Capture the cell that displays the provided text and extract its (x, y) central coordinate. 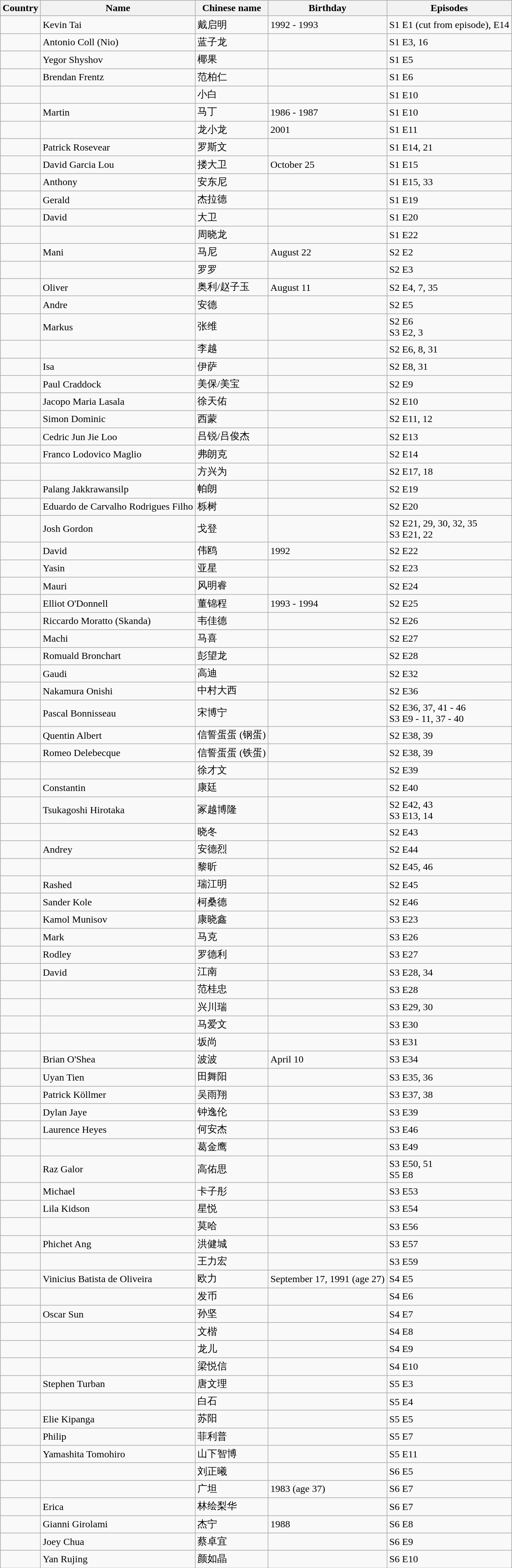
S1 E14, 21 (449, 147)
马尼 (232, 253)
帕朗 (232, 489)
S2 E25 (449, 604)
S2 E21, 29, 30, 32, 35S3 E21, 22 (449, 529)
S3 E26 (449, 937)
S2 E36, 37, 41 - 46S3 E9 - 11, 37 - 40 (449, 713)
Gianni Girolami (118, 1524)
兴川瑞 (232, 1007)
高佑思 (232, 1169)
August 22 (327, 253)
Tsukagoshi Hirotaka (118, 810)
October 25 (327, 165)
S1 E15, 33 (449, 183)
S3 E31 (449, 1042)
唐文理 (232, 1385)
信誓蛋蛋 (钢蛋) (232, 735)
S2 E8, 31 (449, 367)
菲利普 (232, 1436)
S2 E3 (449, 270)
Mani (118, 253)
Vinicius Batista de Oliveira (118, 1279)
苏阳 (232, 1419)
罗罗 (232, 270)
S3 E30 (449, 1025)
David Garcia Lou (118, 165)
S2 E19 (449, 489)
徐天佑 (232, 401)
Gerald (118, 200)
S3 E39 (449, 1112)
S2 E46 (449, 902)
S1 E20 (449, 217)
李越 (232, 349)
S1 E3, 16 (449, 42)
Kamol Munisov (118, 920)
S3 E53 (449, 1191)
Kevin Tai (118, 25)
吕锐/吕俊杰 (232, 437)
欧力 (232, 1279)
冢越博隆 (232, 810)
Raz Galor (118, 1169)
安德烈 (232, 850)
椰果 (232, 60)
江南 (232, 972)
S3 E56 (449, 1227)
1983 (age 37) (327, 1489)
Cedric Jun Jie Loo (118, 437)
S2 E24 (449, 586)
Simon Dominic (118, 420)
2001 (327, 130)
柯桑德 (232, 902)
Yan Rujing (118, 1559)
Yasin (118, 568)
S4 E5 (449, 1279)
S2 E4, 7, 35 (449, 287)
龙儿 (232, 1349)
S1 E11 (449, 130)
Stephen Turban (118, 1385)
范桂忠 (232, 990)
白石 (232, 1402)
广坦 (232, 1489)
S4 E9 (449, 1349)
Franco Lodovico Maglio (118, 454)
S3 E27 (449, 955)
信誓蛋蛋 (铁蛋) (232, 753)
S5 E5 (449, 1419)
S5 E11 (449, 1454)
S2 E45 (449, 884)
Michael (118, 1191)
S1 E5 (449, 60)
S2 E36 (449, 691)
S3 E29, 30 (449, 1007)
Machi (118, 638)
S5 E4 (449, 1402)
S2 E10 (449, 401)
马克 (232, 937)
Erica (118, 1506)
Phichet Ang (118, 1244)
S4 E10 (449, 1366)
搂大卫 (232, 165)
弗朗克 (232, 454)
S3 E59 (449, 1262)
September 17, 1991 (age 27) (327, 1279)
S1 E15 (449, 165)
康晓鑫 (232, 920)
1993 - 1994 (327, 604)
Sander Kole (118, 902)
Antonio Coll (Nio) (118, 42)
S3 E28 (449, 990)
周晓龙 (232, 235)
波波 (232, 1060)
S6 E10 (449, 1559)
何安杰 (232, 1130)
发币 (232, 1297)
Andrey (118, 850)
中村大西 (232, 691)
Constantin (118, 788)
卡子彤 (232, 1191)
Quentin Albert (118, 735)
April 10 (327, 1060)
Mauri (118, 586)
S4 E7 (449, 1314)
范柏仁 (232, 77)
S3 E49 (449, 1148)
S2 E5 (449, 305)
S2 E39 (449, 770)
Josh Gordon (118, 529)
Country (21, 8)
S2 E6S3 E2, 3 (449, 327)
孙坚 (232, 1314)
Philip (118, 1436)
S5 E3 (449, 1385)
莫哈 (232, 1227)
Romuald Bronchart (118, 656)
Isa (118, 367)
田舞阳 (232, 1077)
Rashed (118, 884)
Patrick Köllmer (118, 1095)
S2 E14 (449, 454)
亚星 (232, 568)
S3 E28, 34 (449, 972)
Oscar Sun (118, 1314)
徐才文 (232, 770)
S5 E7 (449, 1436)
洪健城 (232, 1244)
坂尚 (232, 1042)
Patrick Rosevear (118, 147)
1992 (327, 551)
栎树 (232, 507)
S2 E9 (449, 384)
山下智博 (232, 1454)
龙小龙 (232, 130)
Name (118, 8)
S2 E28 (449, 656)
S1 E6 (449, 77)
Markus (118, 327)
Eduardo de Carvalho Rodrigues Filho (118, 507)
S3 E34 (449, 1060)
S2 E13 (449, 437)
伊萨 (232, 367)
文楷 (232, 1332)
安东尼 (232, 183)
黎昕 (232, 867)
Palang Jakkrawansilp (118, 489)
董锦程 (232, 604)
Riccardo Moratto (Skanda) (118, 621)
韦佳德 (232, 621)
马喜 (232, 638)
宋博宁 (232, 713)
Elie Kipanga (118, 1419)
S1 E19 (449, 200)
星悦 (232, 1209)
S2 E45, 46 (449, 867)
吴雨翔 (232, 1095)
S2 E20 (449, 507)
S2 E40 (449, 788)
Rodley (118, 955)
伟鸥 (232, 551)
S2 E17, 18 (449, 471)
刘正曦 (232, 1472)
Yegor Shyshov (118, 60)
1992 - 1993 (327, 25)
S2 E23 (449, 568)
S2 E2 (449, 253)
S2 E27 (449, 638)
颜如晶 (232, 1559)
August 11 (327, 287)
杰宁 (232, 1524)
Laurence Heyes (118, 1130)
S3 E35, 36 (449, 1077)
S1 E1 (cut from episode), E14 (449, 25)
王力宏 (232, 1262)
1986 - 1987 (327, 113)
Pascal Bonnisseau (118, 713)
Chinese name (232, 8)
Elliot O'Donnell (118, 604)
S4 E8 (449, 1332)
S2 E32 (449, 674)
林绘梨华 (232, 1506)
Joey Chua (118, 1542)
S3 E23 (449, 920)
罗斯文 (232, 147)
方兴为 (232, 471)
S4 E6 (449, 1297)
Lila Kidson (118, 1209)
Gaudi (118, 674)
高迪 (232, 674)
Episodes (449, 8)
Mark (118, 937)
梁悦信 (232, 1366)
Paul Craddock (118, 384)
晓冬 (232, 833)
安德 (232, 305)
Birthday (327, 8)
S2 E42, 43S3 E13, 14 (449, 810)
马爱文 (232, 1025)
Dylan Jaye (118, 1112)
S6 E8 (449, 1524)
西蒙 (232, 420)
Uyan Tien (118, 1077)
瑞江明 (232, 884)
S3 E46 (449, 1130)
罗德利 (232, 955)
蓝子龙 (232, 42)
S2 E43 (449, 833)
S2 E26 (449, 621)
Romeo Delebecque (118, 753)
奥利/赵子玉 (232, 287)
Martin (118, 113)
S2 E44 (449, 850)
Nakamura Onishi (118, 691)
彭望龙 (232, 656)
大卫 (232, 217)
美保/美宝 (232, 384)
戈登 (232, 529)
风明睿 (232, 586)
小白 (232, 95)
Brendan Frentz (118, 77)
S3 E57 (449, 1244)
Yamashita Tomohiro (118, 1454)
蔡卓宜 (232, 1542)
S3 E50, 51S5 E8 (449, 1169)
Oliver (118, 287)
杰拉德 (232, 200)
戴启明 (232, 25)
1988 (327, 1524)
S2 E22 (449, 551)
S3 E54 (449, 1209)
张维 (232, 327)
Jacopo Maria Lasala (118, 401)
葛金鹰 (232, 1148)
S1 E22 (449, 235)
Andre (118, 305)
马丁 (232, 113)
钟逸伦 (232, 1112)
S2 E11, 12 (449, 420)
Anthony (118, 183)
Brian O'Shea (118, 1060)
S3 E37, 38 (449, 1095)
康廷 (232, 788)
S6 E9 (449, 1542)
S6 E5 (449, 1472)
S2 E6, 8, 31 (449, 349)
